Identify which cell holds the provided text, then report its [x, y] central coordinate. 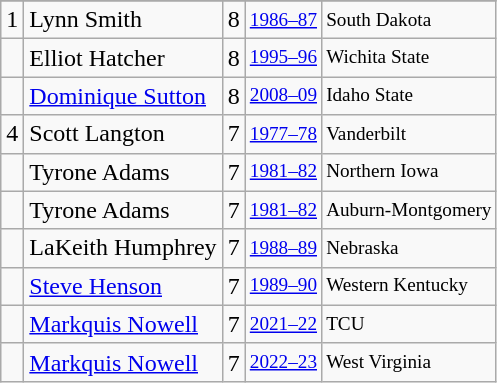
Nebraska [409, 248]
Elliot Hatcher [123, 58]
Vanderbilt [409, 134]
2021–22 [283, 324]
1 [12, 20]
2008–09 [283, 96]
Auburn-Montgomery [409, 210]
1989–90 [283, 286]
1988–89 [283, 248]
LaKeith Humphrey [123, 248]
Lynn Smith [123, 20]
Western Kentucky [409, 286]
Steve Henson [123, 286]
Idaho State [409, 96]
Northern Iowa [409, 172]
1986–87 [283, 20]
1995–96 [283, 58]
Dominique Sutton [123, 96]
Scott Langton [123, 134]
West Virginia [409, 362]
2022–23 [283, 362]
1977–78 [283, 134]
TCU [409, 324]
South Dakota [409, 20]
4 [12, 134]
Wichita State [409, 58]
